Extract the [x, y] coordinate from the center of the cell holding the provided text.  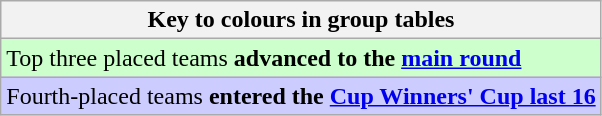
Key to colours in group tables [301, 20]
Top three placed teams advanced to the main round [301, 58]
Fourth-placed teams entered the Cup Winners' Cup last 16 [301, 96]
